Locate the cell with the specified text and output its [x, y] center coordinate. 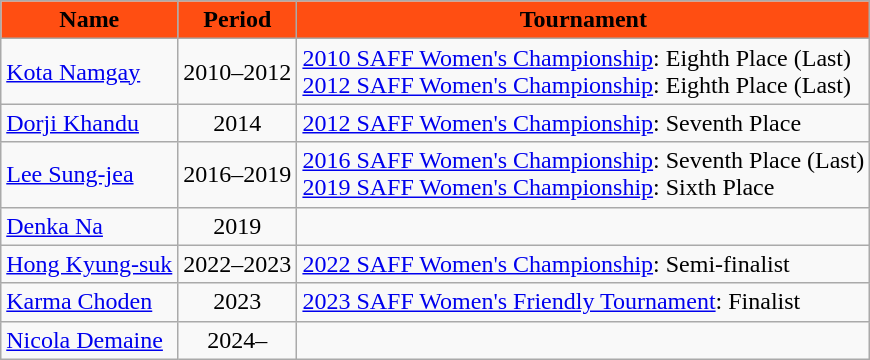
Kota Namgay [90, 72]
2016 SAFF Women's Championship: Seventh Place (Last)2019 SAFF Women's Championship: Sixth Place [584, 174]
2010 SAFF Women's Championship: Eighth Place (Last)2012 SAFF Women's Championship: Eighth Place (Last) [584, 72]
Period [238, 20]
Hong Kyung-suk [90, 264]
Name [90, 20]
Denka Na [90, 226]
2023 [238, 302]
Dorji Khandu [90, 123]
2024– [238, 340]
Tournament [584, 20]
2022–2023 [238, 264]
2016–2019 [238, 174]
2023 SAFF Women's Friendly Tournament: Finalist [584, 302]
2012 SAFF Women's Championship: Seventh Place [584, 123]
2010–2012 [238, 72]
2019 [238, 226]
2022 SAFF Women's Championship: Semi-finalist [584, 264]
Lee Sung-jea [90, 174]
Nicola Demaine [90, 340]
Karma Choden [90, 302]
2014 [238, 123]
